Identify which cell holds the provided text, then report its (X, Y) central coordinate. 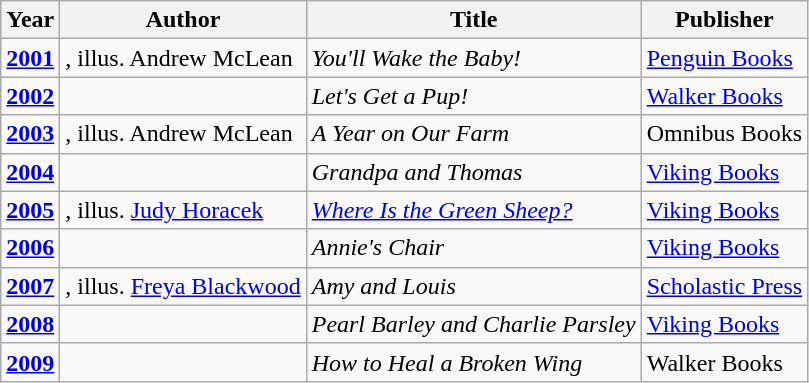
2005 (30, 210)
Let's Get a Pup! (474, 96)
Penguin Books (724, 58)
2004 (30, 172)
You'll Wake the Baby! (474, 58)
Author (183, 20)
Annie's Chair (474, 248)
2008 (30, 324)
How to Heal a Broken Wing (474, 362)
Omnibus Books (724, 134)
, illus. Freya Blackwood (183, 286)
, illus. Judy Horacek (183, 210)
Amy and Louis (474, 286)
Grandpa and Thomas (474, 172)
Where Is the Green Sheep? (474, 210)
2002 (30, 96)
2009 (30, 362)
A Year on Our Farm (474, 134)
2006 (30, 248)
2007 (30, 286)
2001 (30, 58)
2003 (30, 134)
Year (30, 20)
Title (474, 20)
Pearl Barley and Charlie Parsley (474, 324)
Publisher (724, 20)
Scholastic Press (724, 286)
